Provide the (X, Y) coordinate of the cell's center where the given text is located.  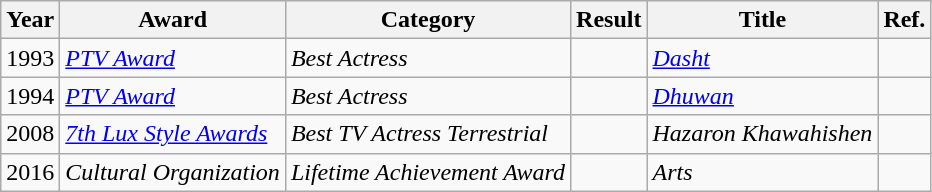
Category (428, 20)
Year (30, 20)
Arts (762, 172)
Dhuwan (762, 96)
7th Lux Style Awards (173, 134)
Ref. (904, 20)
2008 (30, 134)
Best TV Actress Terrestrial (428, 134)
Cultural Organization (173, 172)
2016 (30, 172)
1993 (30, 58)
Hazaron Khawahishen (762, 134)
Result (609, 20)
Lifetime Achievement Award (428, 172)
Award (173, 20)
Dasht (762, 58)
1994 (30, 96)
Title (762, 20)
